Capture the cell that displays the provided text and extract its (x, y) central coordinate. 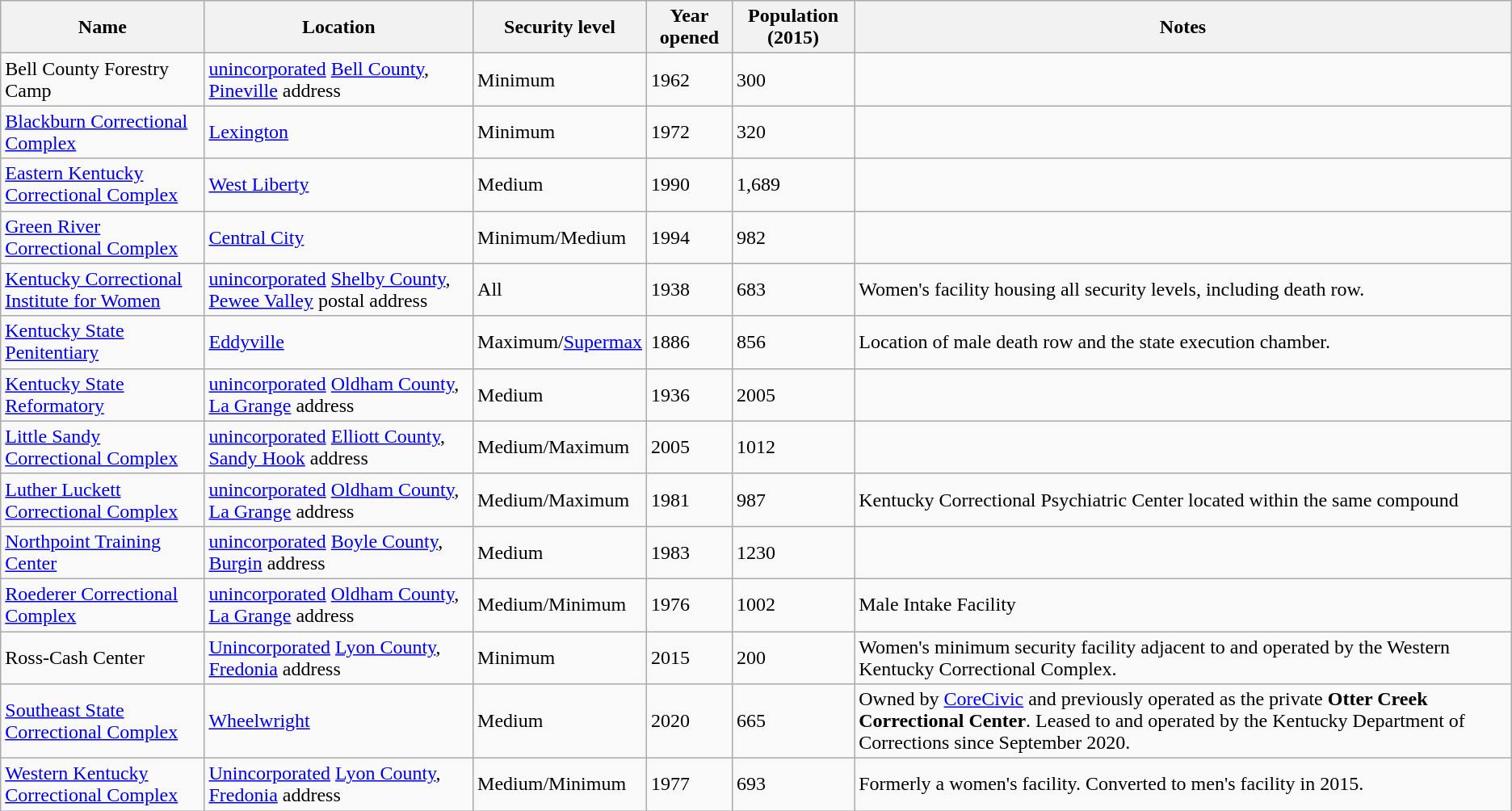
1994 (690, 237)
Maximum/Supermax (561, 342)
987 (793, 499)
200 (793, 658)
300 (793, 79)
Little Sandy Correctional Complex (103, 448)
Bell County Forestry Camp (103, 79)
Kentucky Correctional Institute for Women (103, 289)
Women's minimum security facility adjacent to and operated by the Western Kentucky Correctional Complex. (1183, 658)
Kentucky State Reformatory (103, 394)
320 (793, 132)
1972 (690, 132)
unincorporated Elliott County, Sandy Hook address (339, 448)
Year opened (690, 27)
1230 (793, 553)
Women's facility housing all security levels, including death row. (1183, 289)
1962 (690, 79)
Notes (1183, 27)
1886 (690, 342)
1002 (793, 604)
1012 (793, 448)
Location (339, 27)
Northpoint Training Center (103, 553)
Eastern Kentucky Correctional Complex (103, 184)
1981 (690, 499)
Name (103, 27)
1976 (690, 604)
unincorporated Boyle County, Burgin address (339, 553)
Eddyville (339, 342)
1938 (690, 289)
Kentucky Correctional Psychiatric Center located within the same compound (1183, 499)
2020 (690, 721)
856 (793, 342)
Western Kentucky Correctional Complex (103, 785)
Central City (339, 237)
Lexington (339, 132)
Wheelwright (339, 721)
1,689 (793, 184)
1983 (690, 553)
Minimum/Medium (561, 237)
Blackburn Correctional Complex (103, 132)
Location of male death row and the state execution chamber. (1183, 342)
Southeast State Correctional Complex (103, 721)
Population (2015) (793, 27)
2015 (690, 658)
All (561, 289)
982 (793, 237)
Formerly a women's facility. Converted to men's facility in 2015. (1183, 785)
1990 (690, 184)
unincorporated Bell County, Pineville address (339, 79)
Green River Correctional Complex (103, 237)
1936 (690, 394)
693 (793, 785)
Ross-Cash Center (103, 658)
Luther Luckett Correctional Complex (103, 499)
Security level (561, 27)
Kentucky State Penitentiary (103, 342)
West Liberty (339, 184)
Roederer Correctional Complex (103, 604)
665 (793, 721)
683 (793, 289)
Male Intake Facility (1183, 604)
1977 (690, 785)
unincorporated Shelby County, Pewee Valley postal address (339, 289)
